Scan for the cell matching the given text and deliver its [X, Y] coordinate at center. 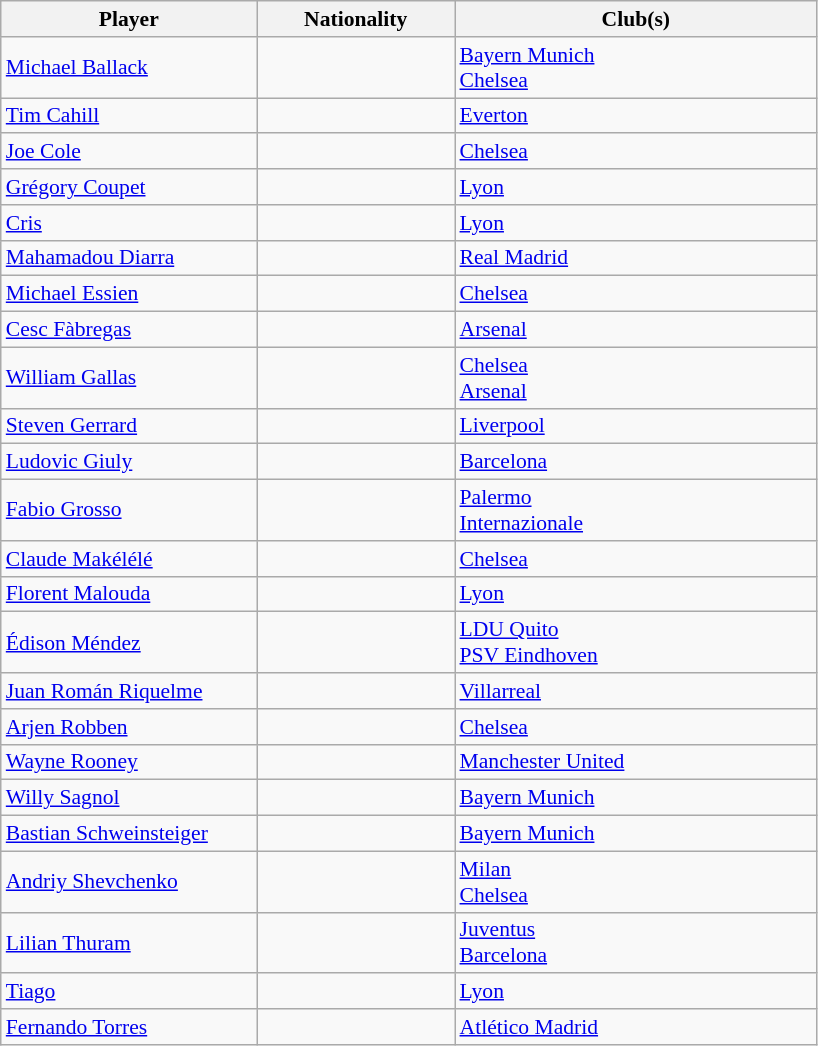
Juventus Barcelona [636, 942]
William Gallas [129, 378]
Everton [636, 116]
Wayne Rooney [129, 762]
Juan Román Riquelme [129, 691]
Liverpool [636, 426]
Florent Malouda [129, 594]
Claude Makélélé [129, 559]
Lilian Thuram [129, 942]
Bastian Schweinsteiger [129, 834]
Fernando Torres [129, 1027]
Willy Sagnol [129, 798]
Tim Cahill [129, 116]
Bayern Munich Chelsea [636, 68]
Milan Chelsea [636, 882]
Cris [129, 223]
Nationality [356, 19]
Joe Cole [129, 152]
Manchester United [636, 762]
Real Madrid [636, 258]
Villarreal [636, 691]
Fabio Grosso [129, 510]
Andriy Shevchenko [129, 882]
Palermo Internazionale [636, 510]
Club(s) [636, 19]
Grégory Coupet [129, 187]
Chelsea Arsenal [636, 378]
Barcelona [636, 462]
Michael Essien [129, 294]
Arsenal [636, 330]
Atlético Madrid [636, 1027]
Arjen Robben [129, 727]
Steven Gerrard [129, 426]
Player [129, 19]
Ludovic Giuly [129, 462]
Michael Ballack [129, 68]
Tiago [129, 992]
Édison Méndez [129, 642]
Cesc Fàbregas [129, 330]
LDU Quito PSV Eindhoven [636, 642]
Mahamadou Diarra [129, 258]
